Capture the cell that displays the provided text and extract its (x, y) central coordinate. 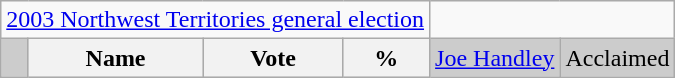
% (386, 58)
2003 Northwest Territories general election (216, 20)
Joe Handley (495, 58)
Vote (273, 58)
Acclaimed (618, 58)
Name (116, 58)
